Return the (X, Y) coordinate for the center point of the cell that contains the specified text.  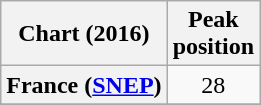
Peak position (213, 34)
France (SNEP) (84, 85)
Chart (2016) (84, 34)
28 (213, 85)
